Identify which cell holds the provided text, then report its (X, Y) central coordinate. 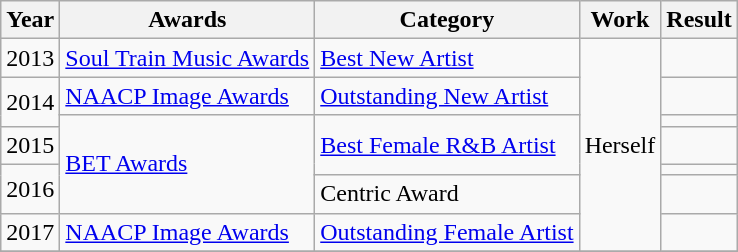
Year (30, 20)
Soul Train Music Awards (188, 58)
Category (447, 20)
Awards (188, 20)
Outstanding Female Artist (447, 232)
2014 (30, 102)
Herself (620, 145)
2015 (30, 145)
Best Female R&B Artist (447, 145)
BET Awards (188, 164)
Result (699, 20)
Best New Artist (447, 58)
Outstanding New Artist (447, 96)
Centric Award (447, 194)
2017 (30, 232)
2016 (30, 188)
2013 (30, 58)
Work (620, 20)
